Scan for the cell matching the given text and deliver its [x, y] coordinate at center. 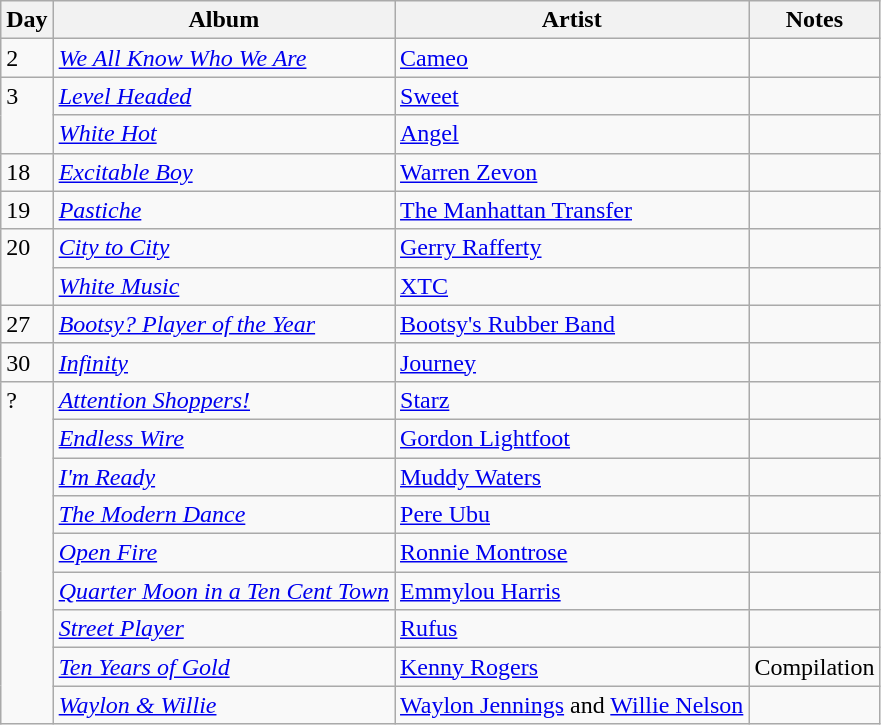
Angel [571, 134]
I'm Ready [224, 477]
Excitable Boy [224, 172]
Bootsy? Player of the Year [224, 324]
Sweet [571, 96]
Waylon & Willie [224, 705]
Rufus [571, 629]
We All Know Who We Are [224, 58]
Ronnie Montrose [571, 553]
White Hot [224, 134]
The Manhattan Transfer [571, 210]
Artist [571, 20]
Waylon Jennings and Willie Nelson [571, 705]
Gerry Rafferty [571, 248]
Warren Zevon [571, 172]
19 [27, 210]
Starz [571, 400]
Infinity [224, 362]
30 [27, 362]
Muddy Waters [571, 477]
Ten Years of Gold [224, 667]
Day [27, 20]
Open Fire [224, 553]
Kenny Rogers [571, 667]
Notes [814, 20]
Street Player [224, 629]
Bootsy's Rubber Band [571, 324]
XTC [571, 286]
Album [224, 20]
Attention Shoppers! [224, 400]
? [27, 552]
Journey [571, 362]
27 [27, 324]
20 [27, 267]
Quarter Moon in a Ten Cent Town [224, 591]
Pere Ubu [571, 515]
Gordon Lightfoot [571, 438]
City to City [224, 248]
2 [27, 58]
Pastiche [224, 210]
Cameo [571, 58]
Emmylou Harris [571, 591]
Level Headed [224, 96]
18 [27, 172]
Compilation [814, 667]
The Modern Dance [224, 515]
3 [27, 115]
Endless Wire [224, 438]
White Music [224, 286]
